Identify which cell holds the provided text, then report its [x, y] central coordinate. 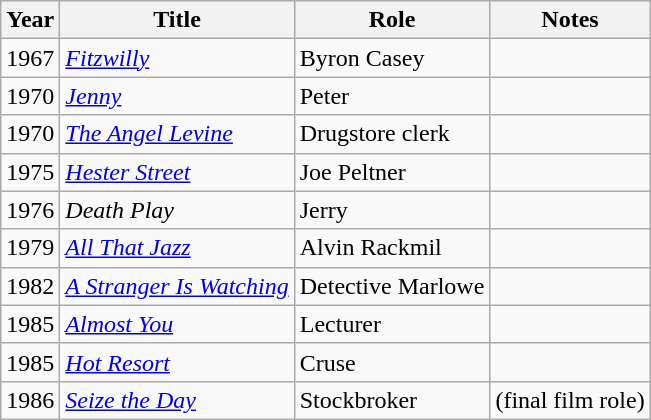
Seize the Day [177, 400]
Hester Street [177, 172]
Drugstore clerk [392, 134]
Byron Casey [392, 58]
Role [392, 20]
Title [177, 20]
Lecturer [392, 324]
Peter [392, 96]
A Stranger Is Watching [177, 286]
Hot Resort [177, 362]
Notes [570, 20]
(final film role) [570, 400]
The Angel Levine [177, 134]
1967 [30, 58]
1982 [30, 286]
Almost You [177, 324]
Cruse [392, 362]
Fitzwilly [177, 58]
Stockbroker [392, 400]
1976 [30, 210]
Alvin Rackmil [392, 248]
Jenny [177, 96]
1986 [30, 400]
1979 [30, 248]
All That Jazz [177, 248]
1975 [30, 172]
Detective Marlowe [392, 286]
Death Play [177, 210]
Year [30, 20]
Joe Peltner [392, 172]
Jerry [392, 210]
